Return [x, y] of the center of cell containing provided text 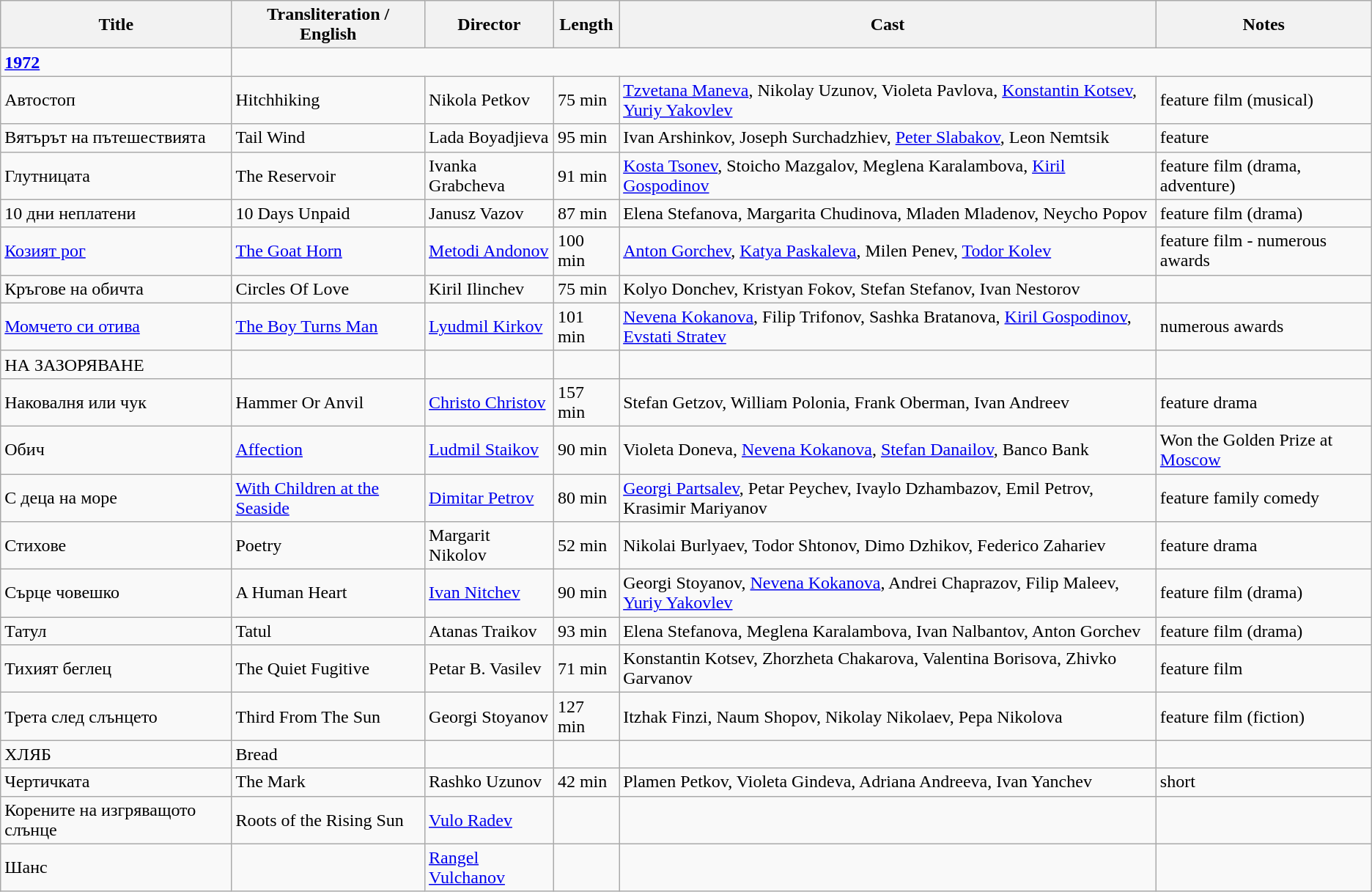
Nikola Petkov [490, 100]
Kiril Ilinchev [490, 289]
feature [1264, 138]
Kolyo Donchev, Kristyan Fokov, Stefan Stefanov, Ivan Nestorov [888, 289]
feature film - numerous awards [1264, 251]
95 min [586, 138]
Plamen Petkov, Violeta Gindeva, Adriana Andreeva, Ivan Yanchev [888, 782]
Автостоп [116, 100]
Вятърът на пътешествията [116, 138]
Lada Boyadjieva [490, 138]
Georgi Stoyanov, Nevena Kokanova, Andrei Chaprazov, Filip Maleev, Yuriy Yakovlev [888, 594]
Tail Wind [328, 138]
Ludmil Staikov [490, 450]
Корените на изгряващото слънце [116, 819]
10 Days Unpaid [328, 213]
101 min [586, 327]
The Boy Turns Man [328, 327]
1972 [116, 62]
Janusz Vazov [490, 213]
The Reservoir [328, 176]
feature film (musical) [1264, 100]
Чертичката [116, 782]
Cast [888, 25]
Anton Gorchev, Katya Paskaleva, Milen Penev, Todor Kolev [888, 251]
Poetry [328, 545]
Наковалня или чук [116, 402]
Шанс [116, 868]
Violeta Doneva, Nevena Kokanova, Stefan Danailov, Banco Bank [888, 450]
91 min [586, 176]
The Quiet Fugitive [328, 668]
Ivan Arshinkov, Joseph Surchadzhiev, Peter Slabakov, Leon Nemtsik [888, 138]
10 дни неплатени [116, 213]
feature film [1264, 668]
feature film (drama, adventure) [1264, 176]
Vulo Radev [490, 819]
Rangel Vulchanov [490, 868]
100 min [586, 251]
Stefan Getzov, William Polonia, Frank Oberman, Ivan Andreev [888, 402]
Hitchhiking [328, 100]
Момчето си отива [116, 327]
Kosta Tsonev, Stoicho Mazgalov, Meglena Karalambova, Kiril Gospodinov [888, 176]
Трета след слънцето [116, 717]
93 min [586, 631]
feature family comedy [1264, 497]
Georgi Partsalev, Petar Peychev, Ivaylo Dzhambazov, Emil Petrov, Krasimir Mariyanov [888, 497]
Georgi Stoyanov [490, 717]
Konstantin Kotsev, Zhorzheta Chakarova, Valentina Borisova, Zhivko Garvanov [888, 668]
Atanas Traikov [490, 631]
Length [586, 25]
Title [116, 25]
87 min [586, 213]
Dimitar Petrov [490, 497]
80 min [586, 497]
Rashko Uzunov [490, 782]
Обич [116, 450]
Nikolai Burlyaev, Todor Shtonov, Dimo Dzhikov, Federico Zahariev [888, 545]
Metodi Andonov [490, 251]
The Mark [328, 782]
The Goat Horn [328, 251]
Petar B. Vasilev [490, 668]
Тихият беглец [116, 668]
Hammer Or Anvil [328, 402]
Ivan Nitchev [490, 594]
Elena Stefanova, Margarita Chudinova, Mladen Mladenov, Neycho Popov [888, 213]
Won the Golden Prize at Moscow [1264, 450]
feature film (fiction) [1264, 717]
Third From The Sun [328, 717]
Ivanka Grabcheva [490, 176]
Стихове [116, 545]
Глутницата [116, 176]
157 min [586, 402]
Roots of the Rising Sun [328, 819]
Affection [328, 450]
Elena Stefanova, Meglena Karalambova, Ivan Nalbantov, Anton Gorchev [888, 631]
Bread [328, 754]
52 min [586, 545]
Circles Of Love [328, 289]
Татул [116, 631]
Nevena Kokanova, Filip Trifonov, Sashka Bratanova, Kiril Gospodinov, Evstati Stratev [888, 327]
Director [490, 25]
A Human Heart [328, 594]
Сърце човешко [116, 594]
71 min [586, 668]
With Children at the Seaside [328, 497]
Transliteration / English [328, 25]
Notes [1264, 25]
Tatul [328, 631]
Кръгове на обичта [116, 289]
42 min [586, 782]
numerous awards [1264, 327]
Itzhak Finzi, Naum Shopov, Nikolay Nikolaev, Pepa Nikolova [888, 717]
short [1264, 782]
Lyudmil Kirkov [490, 327]
Margarit Nikolov [490, 545]
Christo Christov [490, 402]
НА ЗАЗОРЯВАНЕ [116, 364]
127 min [586, 717]
С деца на море [116, 497]
Tzvetana Maneva, Nikolay Uzunov, Violeta Pavlova, Konstantin Kotsev, Yuriy Yakovlev [888, 100]
ХЛЯБ [116, 754]
Козият рог [116, 251]
